For the text-containing cell, return its midpoint in [x, y] coordinate format. 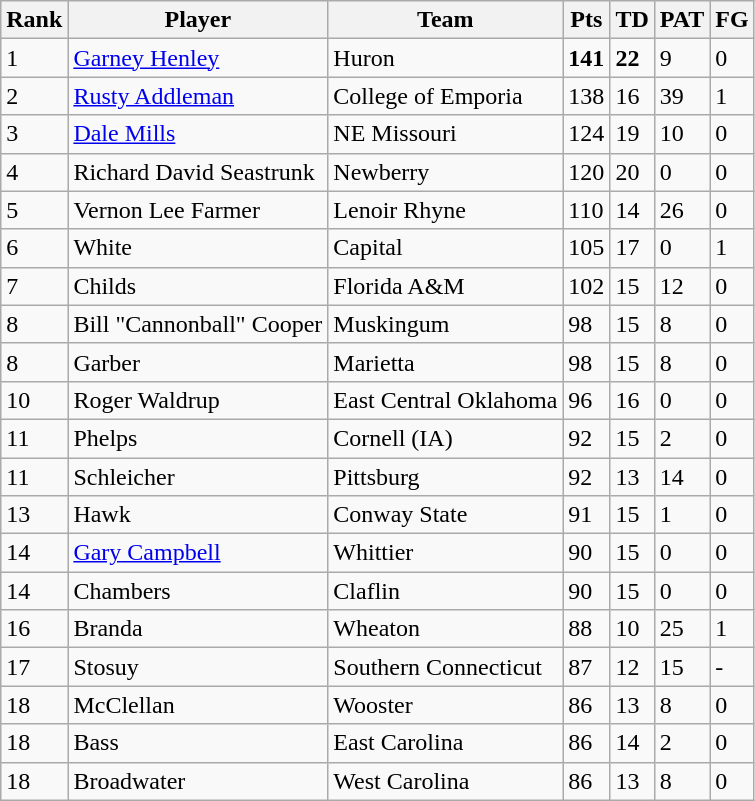
120 [586, 172]
College of Emporia [446, 96]
Muskingum [446, 324]
Bill "Cannonball" Cooper [198, 324]
Phelps [198, 438]
McClellan [198, 705]
Claflin [446, 591]
22 [632, 58]
138 [586, 96]
96 [586, 400]
Pittsburg [446, 477]
PAT [682, 20]
East Central Oklahoma [446, 400]
TD [632, 20]
105 [586, 248]
Capital [446, 248]
Hawk [198, 515]
White [198, 248]
East Carolina [446, 743]
Rank [34, 20]
141 [586, 58]
Roger Waldrup [198, 400]
Cornell (IA) [446, 438]
39 [682, 96]
Dale Mills [198, 134]
Broadwater [198, 781]
102 [586, 286]
- [732, 667]
FG [732, 20]
5 [34, 210]
Southern Connecticut [446, 667]
3 [34, 134]
20 [632, 172]
Conway State [446, 515]
Gary Campbell [198, 553]
25 [682, 629]
Huron [446, 58]
Florida A&M [446, 286]
19 [632, 134]
Bass [198, 743]
Branda [198, 629]
Rusty Addleman [198, 96]
110 [586, 210]
87 [586, 667]
91 [586, 515]
7 [34, 286]
Player [198, 20]
9 [682, 58]
Whittier [446, 553]
West Carolina [446, 781]
Marietta [446, 362]
Stosuy [198, 667]
26 [682, 210]
88 [586, 629]
Childs [198, 286]
Pts [586, 20]
124 [586, 134]
6 [34, 248]
4 [34, 172]
Wheaton [446, 629]
NE Missouri [446, 134]
Lenoir Rhyne [446, 210]
Schleicher [198, 477]
Newberry [446, 172]
Team [446, 20]
Chambers [198, 591]
Garney Henley [198, 58]
Wooster [446, 705]
Richard David Seastrunk [198, 172]
Garber [198, 362]
Vernon Lee Farmer [198, 210]
